Identify which cell holds the provided text, then report its (x, y) central coordinate. 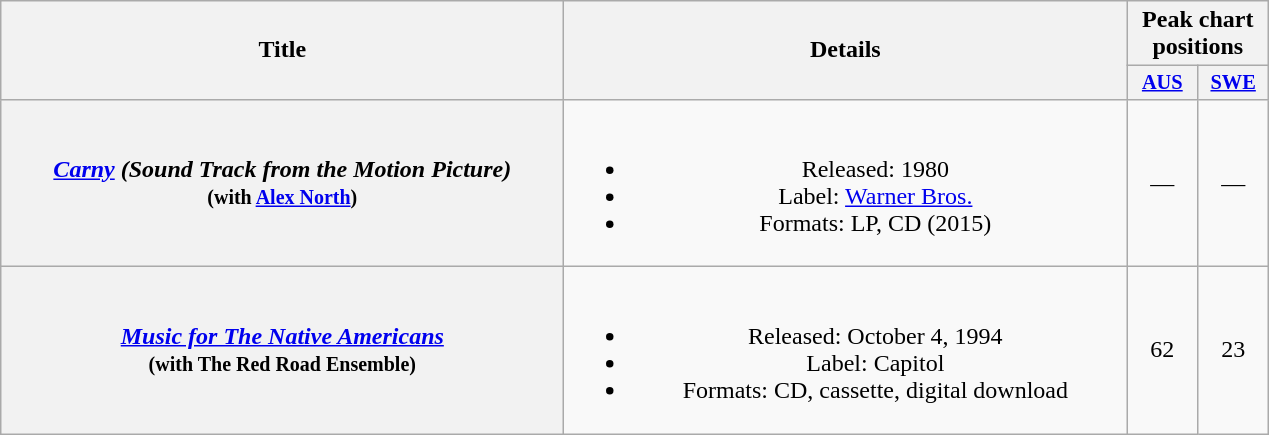
AUS (1162, 83)
SWE (1234, 83)
62 (1162, 350)
Carny (Sound Track from the Motion Picture)(with Alex North) (282, 182)
Title (282, 50)
Peak chart positions (1198, 34)
23 (1234, 350)
Released: October 4, 1994Label: CapitolFormats: CD, cassette, digital download (846, 350)
Details (846, 50)
Released: 1980Label: Warner Bros.Formats: LP, CD (2015) (846, 182)
Music for The Native Americans(with The Red Road Ensemble) (282, 350)
